Determine the [X, Y] coordinate at the center of the cell enclosing the given text.  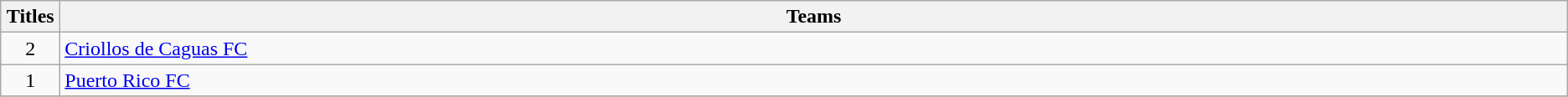
Puerto Rico FC [814, 80]
1 [30, 80]
Teams [814, 17]
Titles [30, 17]
2 [30, 48]
Criollos de Caguas FC [814, 48]
